Provide the [X, Y] coordinate of the cell's center where the given text is located.  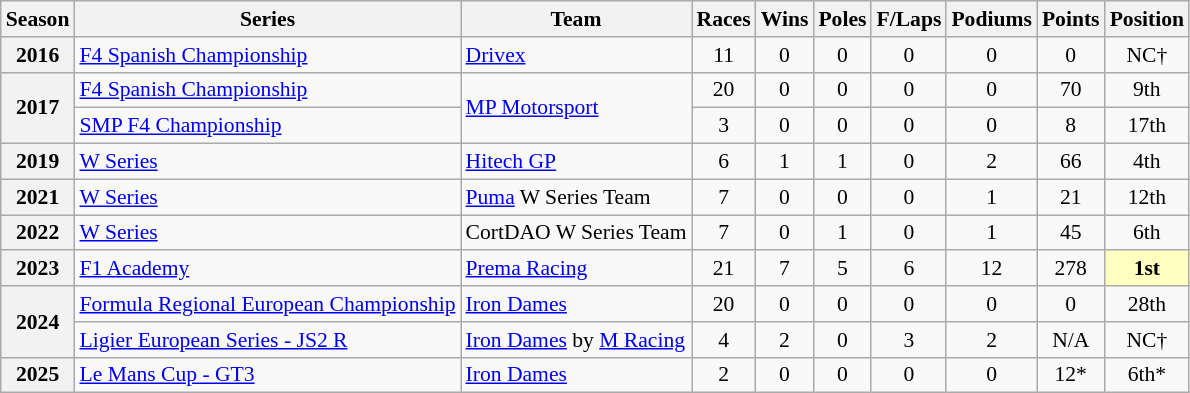
2019 [38, 162]
28th [1147, 304]
2016 [38, 55]
Le Mans Cup - GT3 [267, 375]
Series [267, 19]
Points [1071, 19]
Puma W Series Team [576, 197]
F/Laps [908, 19]
Drivex [576, 55]
Prema Racing [576, 269]
Ligier European Series - JS2 R [267, 340]
12th [1147, 197]
Races [724, 19]
6th [1147, 233]
MP Motorsport [576, 108]
278 [1071, 269]
11 [724, 55]
Formula Regional European Championship [267, 304]
5 [842, 269]
2023 [38, 269]
Season [38, 19]
Hitech GP [576, 162]
Position [1147, 19]
Iron Dames by M Racing [576, 340]
N/A [1071, 340]
Podiums [992, 19]
12* [1071, 375]
2021 [38, 197]
SMP F4 Championship [267, 126]
2022 [38, 233]
9th [1147, 90]
Team [576, 19]
17th [1147, 126]
2025 [38, 375]
2024 [38, 322]
70 [1071, 90]
12 [992, 269]
Wins [785, 19]
4 [724, 340]
Poles [842, 19]
6th* [1147, 375]
4th [1147, 162]
8 [1071, 126]
F1 Academy [267, 269]
2017 [38, 108]
1st [1147, 269]
CortDAO W Series Team [576, 233]
66 [1071, 162]
45 [1071, 233]
